From the cell containing the given text, extract its center point as [X, Y] coordinate. 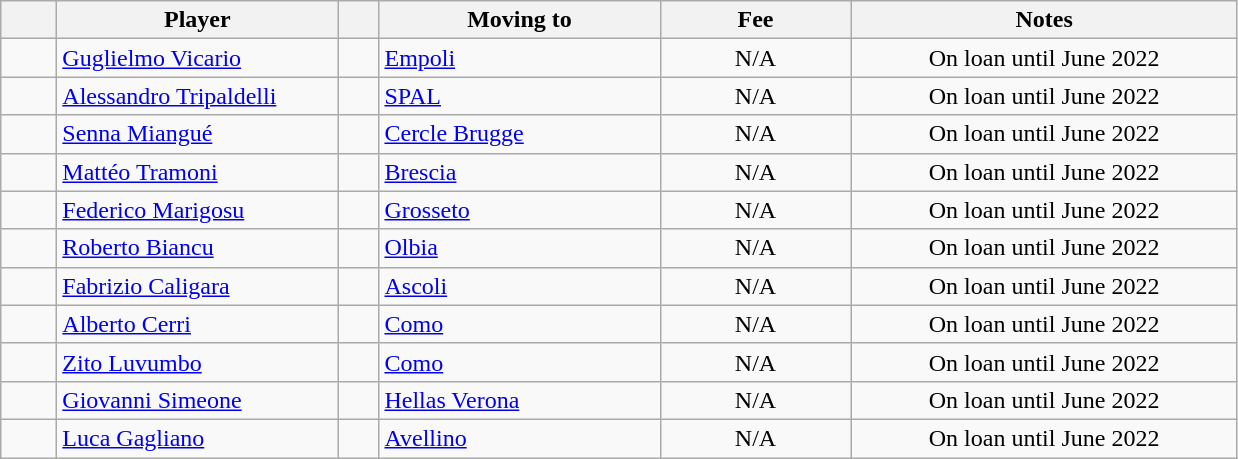
Federico Marigosu [198, 210]
Fee [756, 20]
SPAL [520, 96]
Ascoli [520, 286]
Cercle Brugge [520, 134]
Player [198, 20]
Senna Miangué [198, 134]
Grosseto [520, 210]
Alessandro Tripaldelli [198, 96]
Fabrizio Caligara [198, 286]
Alberto Cerri [198, 324]
Olbia [520, 248]
Brescia [520, 172]
Hellas Verona [520, 400]
Zito Luvumbo [198, 362]
Giovanni Simeone [198, 400]
Empoli [520, 58]
Notes [1044, 20]
Luca Gagliano [198, 438]
Guglielmo Vicario [198, 58]
Mattéo Tramoni [198, 172]
Roberto Biancu [198, 248]
Avellino [520, 438]
Moving to [520, 20]
